Scan for the cell matching the given text and deliver its [X, Y] coordinate at center. 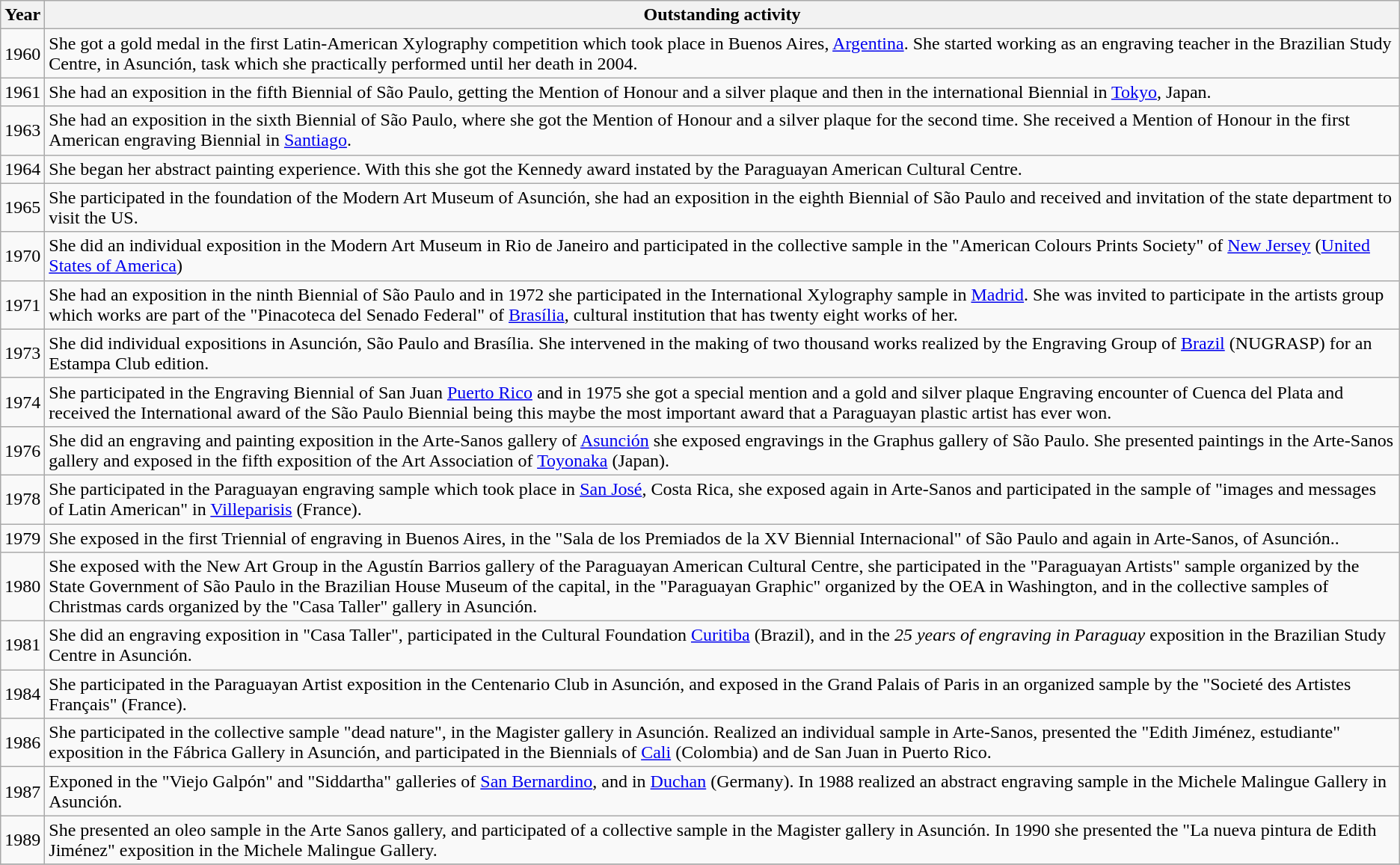
1964 [22, 169]
1971 [22, 305]
1978 [22, 499]
1989 [22, 840]
She began her abstract painting experience. With this she got the Kennedy award instated by the Paraguayan American Cultural Centre. [722, 169]
Outstanding activity [722, 15]
1965 [22, 208]
1987 [22, 791]
1986 [22, 743]
1980 [22, 587]
1973 [22, 353]
1979 [22, 538]
1970 [22, 256]
1981 [22, 646]
1974 [22, 402]
1961 [22, 92]
1984 [22, 694]
1963 [22, 130]
1960 [22, 54]
1976 [22, 450]
Year [22, 15]
